Find where the given text appears and provide that cell's center as [x, y] coordinate. 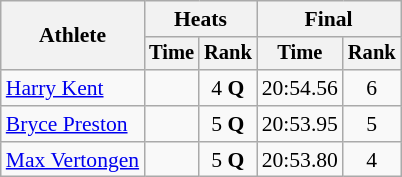
4 Q [228, 88]
20:53.95 [300, 124]
Bryce Preston [72, 124]
5 Q [228, 124]
Harry Kent [72, 88]
Athlete [72, 36]
6 [372, 88]
5 [372, 124]
Final [329, 19]
Heats [200, 19]
20:54.56 [300, 88]
